Capture the cell that displays the provided text and extract its [x, y] central coordinate. 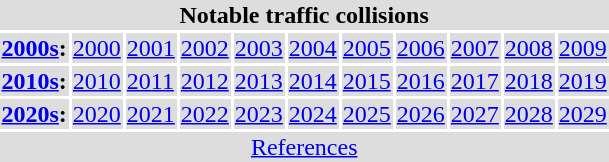
2015 [366, 81]
2020s: [34, 114]
2012 [204, 81]
2017 [474, 81]
2011 [150, 81]
2002 [204, 48]
2007 [474, 48]
2029 [582, 114]
2022 [204, 114]
2001 [150, 48]
2027 [474, 114]
2004 [312, 48]
2018 [528, 81]
2008 [528, 48]
2005 [366, 48]
2024 [312, 114]
2009 [582, 48]
2000 [96, 48]
2025 [366, 114]
2010s: [34, 81]
2019 [582, 81]
2006 [420, 48]
2021 [150, 114]
2000s: [34, 48]
2028 [528, 114]
2016 [420, 81]
2010 [96, 81]
Notable traffic collisions [304, 15]
2003 [258, 48]
2020 [96, 114]
2013 [258, 81]
References [304, 147]
2026 [420, 114]
2014 [312, 81]
2023 [258, 114]
